Capture the cell that displays the provided text and extract its (X, Y) central coordinate. 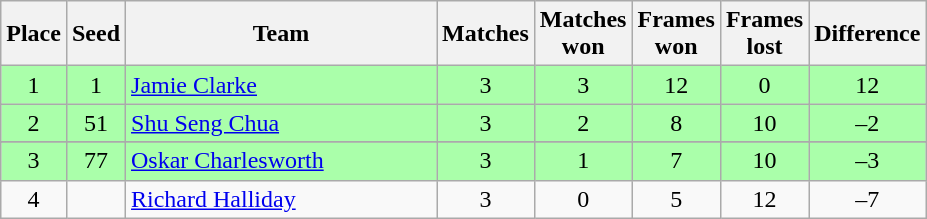
Frames won (676, 34)
Jamie Clarke (282, 85)
Matches (486, 34)
Difference (868, 34)
Frames lost (764, 34)
–2 (868, 123)
Matches won (583, 34)
7 (676, 161)
Oskar Charlesworth (282, 161)
77 (96, 161)
Team (282, 34)
4 (34, 199)
Place (34, 34)
–7 (868, 199)
8 (676, 123)
Seed (96, 34)
5 (676, 199)
51 (96, 123)
Shu Seng Chua (282, 123)
Richard Halliday (282, 199)
–3 (868, 161)
